For the text-containing cell, return its midpoint in (X, Y) coordinate format. 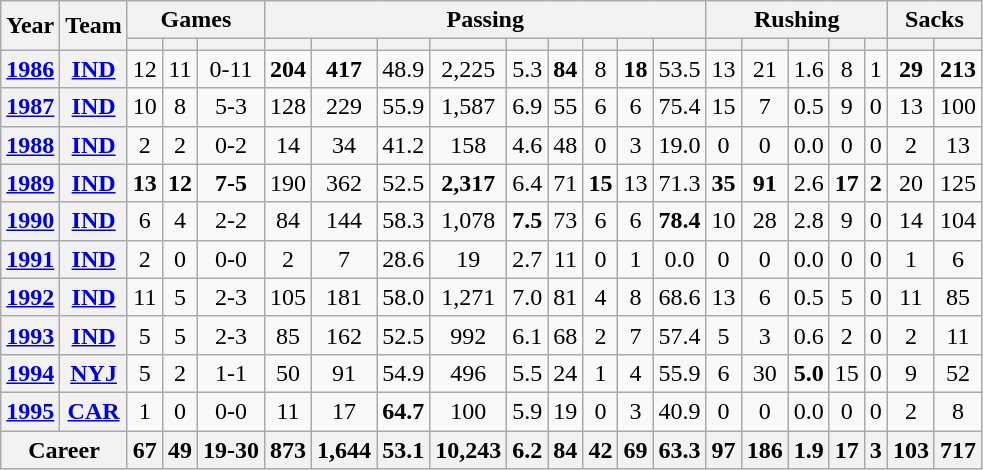
78.4 (680, 221)
1989 (30, 183)
2-2 (230, 221)
41.2 (404, 145)
71 (566, 183)
158 (468, 145)
1,644 (344, 449)
1993 (30, 335)
28.6 (404, 259)
717 (958, 449)
1990 (30, 221)
190 (288, 183)
1988 (30, 145)
19.0 (680, 145)
67 (144, 449)
125 (958, 183)
992 (468, 335)
1995 (30, 411)
5.0 (808, 373)
55 (566, 107)
1,078 (468, 221)
873 (288, 449)
35 (724, 183)
Team (94, 26)
73 (566, 221)
58.0 (404, 297)
NYJ (94, 373)
2.8 (808, 221)
Sacks (934, 20)
Games (196, 20)
7.0 (528, 297)
2,225 (468, 69)
97 (724, 449)
69 (636, 449)
4.6 (528, 145)
34 (344, 145)
21 (764, 69)
229 (344, 107)
75.4 (680, 107)
1992 (30, 297)
496 (468, 373)
1,271 (468, 297)
Passing (486, 20)
6.9 (528, 107)
5-3 (230, 107)
1991 (30, 259)
Year (30, 26)
1-1 (230, 373)
162 (344, 335)
40.9 (680, 411)
6.2 (528, 449)
103 (910, 449)
1.6 (808, 69)
68 (566, 335)
1986 (30, 69)
18 (636, 69)
144 (344, 221)
54.9 (404, 373)
24 (566, 373)
53.1 (404, 449)
0.6 (808, 335)
2,317 (468, 183)
213 (958, 69)
68.6 (680, 297)
42 (600, 449)
1,587 (468, 107)
6.4 (528, 183)
81 (566, 297)
64.7 (404, 411)
48.9 (404, 69)
7.5 (528, 221)
128 (288, 107)
5.5 (528, 373)
0-2 (230, 145)
6.1 (528, 335)
5.9 (528, 411)
30 (764, 373)
104 (958, 221)
49 (180, 449)
57.4 (680, 335)
50 (288, 373)
186 (764, 449)
28 (764, 221)
181 (344, 297)
CAR (94, 411)
1.9 (808, 449)
58.3 (404, 221)
2.7 (528, 259)
1987 (30, 107)
10,243 (468, 449)
2.6 (808, 183)
204 (288, 69)
48 (566, 145)
53.5 (680, 69)
362 (344, 183)
71.3 (680, 183)
105 (288, 297)
417 (344, 69)
Rushing (796, 20)
0-11 (230, 69)
7-5 (230, 183)
29 (910, 69)
20 (910, 183)
1994 (30, 373)
63.3 (680, 449)
5.3 (528, 69)
52 (958, 373)
19-30 (230, 449)
Career (64, 449)
